Determine the [X, Y] coordinate at the center of the cell enclosing the given text.  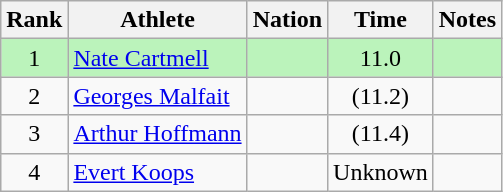
Notes [467, 20]
11.0 [381, 58]
4 [34, 172]
Georges Malfait [158, 96]
Athlete [158, 20]
3 [34, 134]
2 [34, 96]
Unknown [381, 172]
Evert Koops [158, 172]
1 [34, 58]
Arthur Hoffmann [158, 134]
(11.2) [381, 96]
Time [381, 20]
(11.4) [381, 134]
Rank [34, 20]
Nate Cartmell [158, 58]
Nation [287, 20]
